From the cell containing the given text, extract its center point as [x, y] coordinate. 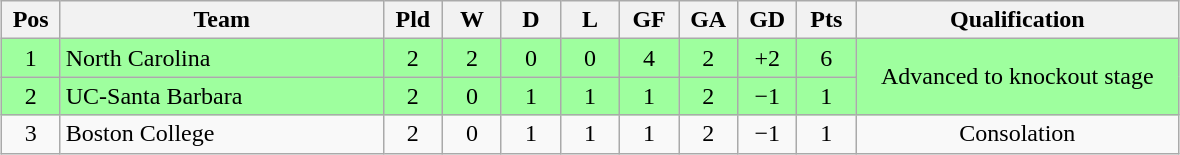
Qualification [1018, 20]
L [590, 20]
3 [30, 134]
D [530, 20]
GA [708, 20]
+2 [768, 58]
W [472, 20]
Advanced to knockout stage [1018, 77]
Consolation [1018, 134]
GF [650, 20]
Team [222, 20]
4 [650, 58]
6 [826, 58]
Pos [30, 20]
Boston College [222, 134]
UC-Santa Barbara [222, 96]
GD [768, 20]
North Carolina [222, 58]
Pts [826, 20]
Pld [412, 20]
